Output the [X, Y] coordinate of the center of the cell containing the given text.  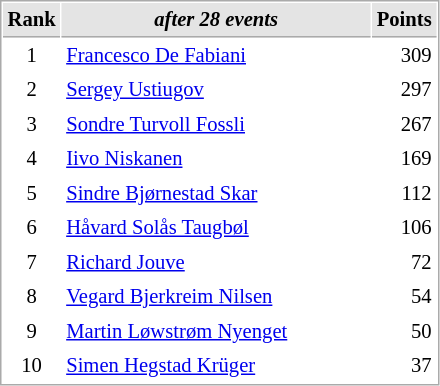
37 [404, 366]
Rank [32, 20]
Sergey Ustiugov [216, 90]
112 [404, 194]
Håvard Solås Taugbøl [216, 228]
Vegard Bjerkreim Nilsen [216, 296]
2 [32, 90]
6 [32, 228]
267 [404, 124]
3 [32, 124]
Richard Jouve [216, 262]
106 [404, 228]
297 [404, 90]
10 [32, 366]
309 [404, 56]
Iivo Niskanen [216, 158]
Martin Løwstrøm Nyenget [216, 332]
1 [32, 56]
9 [32, 332]
50 [404, 332]
169 [404, 158]
72 [404, 262]
8 [32, 296]
7 [32, 262]
Sondre Turvoll Fossli [216, 124]
Francesco De Fabiani [216, 56]
after 28 events [216, 20]
Sindre Bjørnestad Skar [216, 194]
Simen Hegstad Krüger [216, 366]
54 [404, 296]
5 [32, 194]
4 [32, 158]
Points [404, 20]
